Pinpoint the cell where the given text exists, returning its [X, Y] midpoint coordinate. 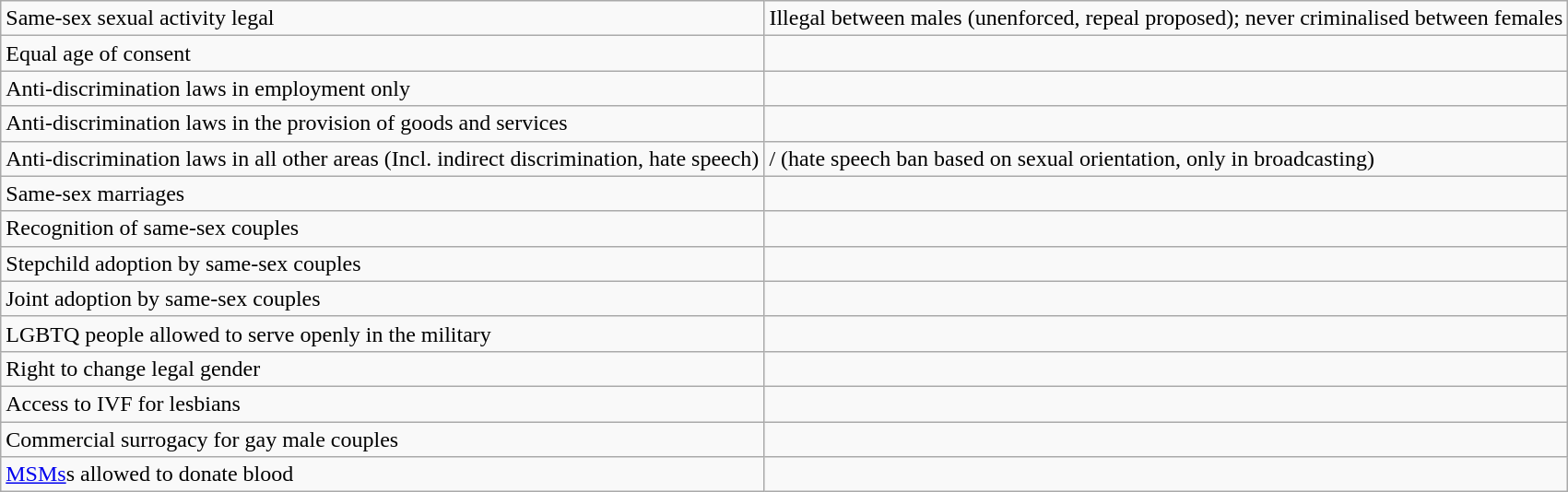
Anti-discrimination laws in employment only [383, 88]
MSMss allowed to donate blood [383, 474]
Stepchild adoption by same-sex couples [383, 264]
Equal age of consent [383, 53]
Same-sex marriages [383, 193]
Anti-discrimination laws in the provision of goods and services [383, 123]
/ (hate speech ban based on sexual orientation, only in broadcasting) [1166, 158]
Access to IVF for lesbians [383, 404]
Same-sex sexual activity legal [383, 18]
Commercial surrogacy for gay male couples [383, 439]
Joint adoption by same-sex couples [383, 299]
Anti-discrimination laws in all other areas (Incl. indirect discrimination, hate speech) [383, 158]
Right to change legal gender [383, 369]
Recognition of same-sex couples [383, 228]
LGBTQ people allowed to serve openly in the military [383, 334]
Illegal between males (unenforced, repeal proposed); never criminalised between females [1166, 18]
